Determine the (x, y) coordinate at the center of the cell enclosing the given text.  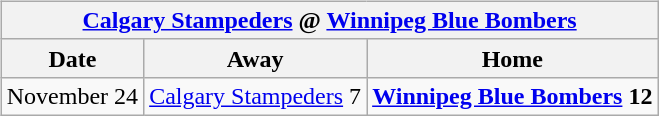
November 24 (72, 96)
Winnipeg Blue Bombers 12 (512, 96)
Date (72, 58)
Away (256, 58)
Calgary Stampeders @ Winnipeg Blue Bombers (330, 20)
Home (512, 58)
Calgary Stampeders 7 (256, 96)
